Search for the cell housing the specified text and yield its (X, Y) center coordinate. 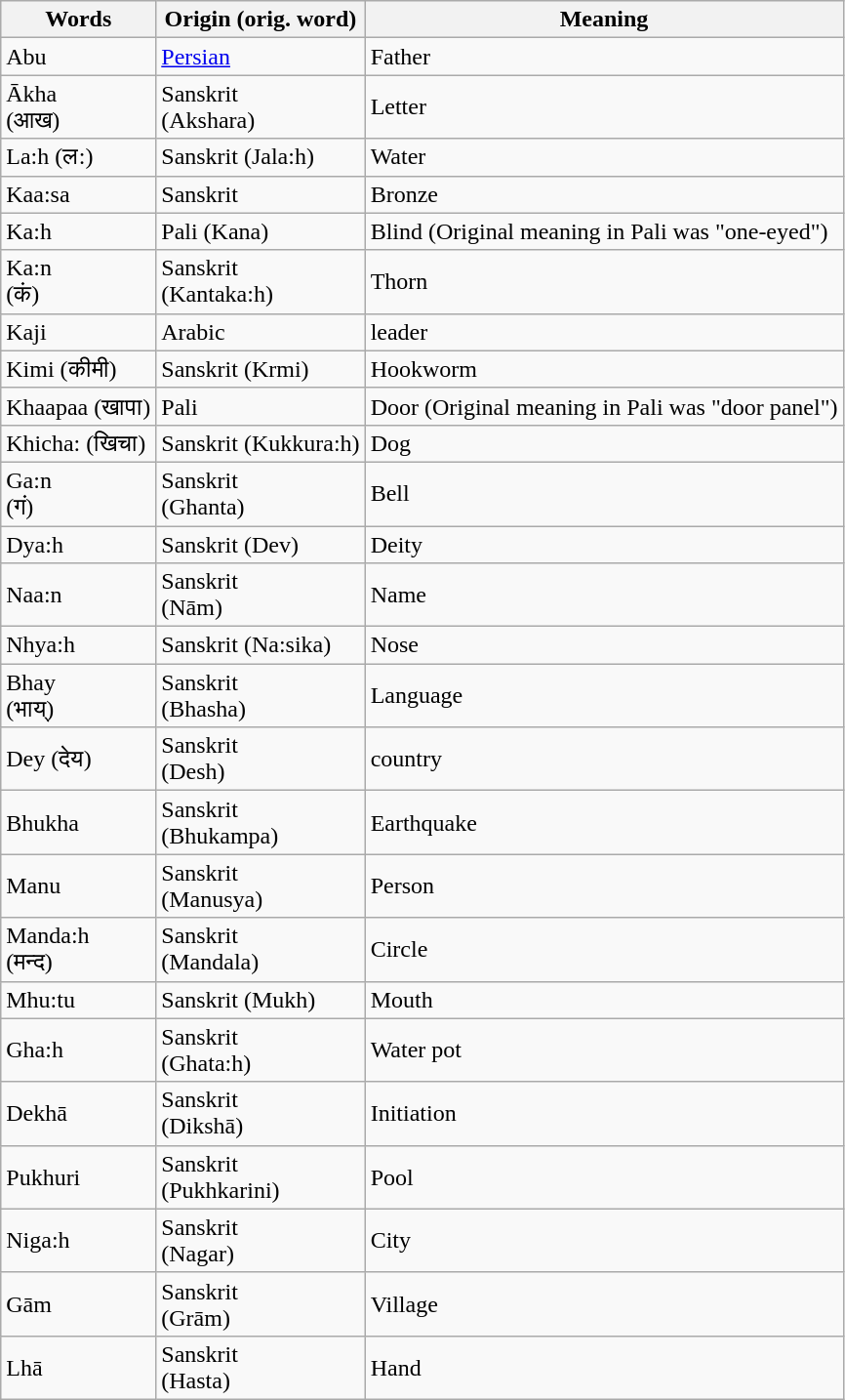
Bell (604, 494)
Bronze (604, 194)
Nose (604, 645)
Abu (78, 57)
Gām (78, 1304)
Sanskrit (Krmi) (261, 369)
Water pot (604, 1050)
Sanskrit (Na:sika) (261, 645)
Kaji (78, 332)
Dekhā (78, 1113)
Pali (261, 406)
Thorn (604, 281)
Origin (orig. word) (261, 20)
Persian (261, 57)
Bhay(भाय्) (78, 695)
Hookworm (604, 369)
Deity (604, 544)
Ga:n(गं) (78, 494)
Ka:h (78, 231)
Sanskrit(Kantaka:h) (261, 281)
Sanskrit (Kukkura:h) (261, 443)
Mhu:tu (78, 1000)
Sanskrit (261, 194)
Gha:h (78, 1050)
Sanskrit(Dikshā) (261, 1113)
Blind (Original meaning in Pali was "one-eyed") (604, 231)
leader (604, 332)
Sanskrit (Dev) (261, 544)
Sanskrit(Ghata:h) (261, 1050)
Naa:n (78, 596)
Bhukha (78, 822)
Sanskrit(Nām) (261, 596)
Manu (78, 886)
Circle (604, 949)
Pali (Kana) (261, 231)
Dey (देय) (78, 760)
Door (Original meaning in Pali was "door panel") (604, 406)
Name (604, 596)
Dog (604, 443)
Kimi (कीमी) (78, 369)
Pukhuri (78, 1177)
Person (604, 886)
country (604, 760)
Mouth (604, 1000)
Khaapaa (खापा) (78, 406)
Sanskrit(Pukhkarini) (261, 1177)
Language (604, 695)
Sanskrit(Bhukampa) (261, 822)
City (604, 1240)
Sanskrit(Desh) (261, 760)
Father (604, 57)
Nhya:h (78, 645)
Sanskrit(Nagar) (261, 1240)
Water (604, 157)
Arabic (261, 332)
Pool (604, 1177)
Village (604, 1304)
Manda:h(मन्द) (78, 949)
Niga:h (78, 1240)
Hand (604, 1367)
Lhā (78, 1367)
Sanskrit (Jala:h) (261, 157)
Sanskrit(Grām) (261, 1304)
Letter (604, 107)
Khicha: (खिचा) (78, 443)
Sanskrit(Mandala) (261, 949)
Ākha(आख) (78, 107)
Dya:h (78, 544)
Kaa:sa (78, 194)
Ka:n(कं) (78, 281)
Meaning (604, 20)
Sanskrit (Mukh) (261, 1000)
Earthquake (604, 822)
Sanskrit(Hasta) (261, 1367)
Words (78, 20)
La:h (ल:) (78, 157)
Sanskrit(Ghanta) (261, 494)
Sanskrit(Akshara) (261, 107)
Initiation (604, 1113)
Sanskrit(Bhasha) (261, 695)
Sanskrit(Manusya) (261, 886)
